Find where the given text appears and provide that cell's center as (X, Y) coordinate. 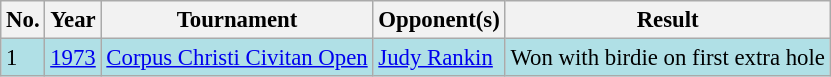
Judy Rankin (439, 58)
Won with birdie on first extra hole (668, 58)
Corpus Christi Civitan Open (237, 58)
1973 (73, 58)
Opponent(s) (439, 20)
No. (23, 20)
1 (23, 58)
Result (668, 20)
Tournament (237, 20)
Year (73, 20)
